Return the [X, Y] coordinate for the center point of the cell that contains the specified text.  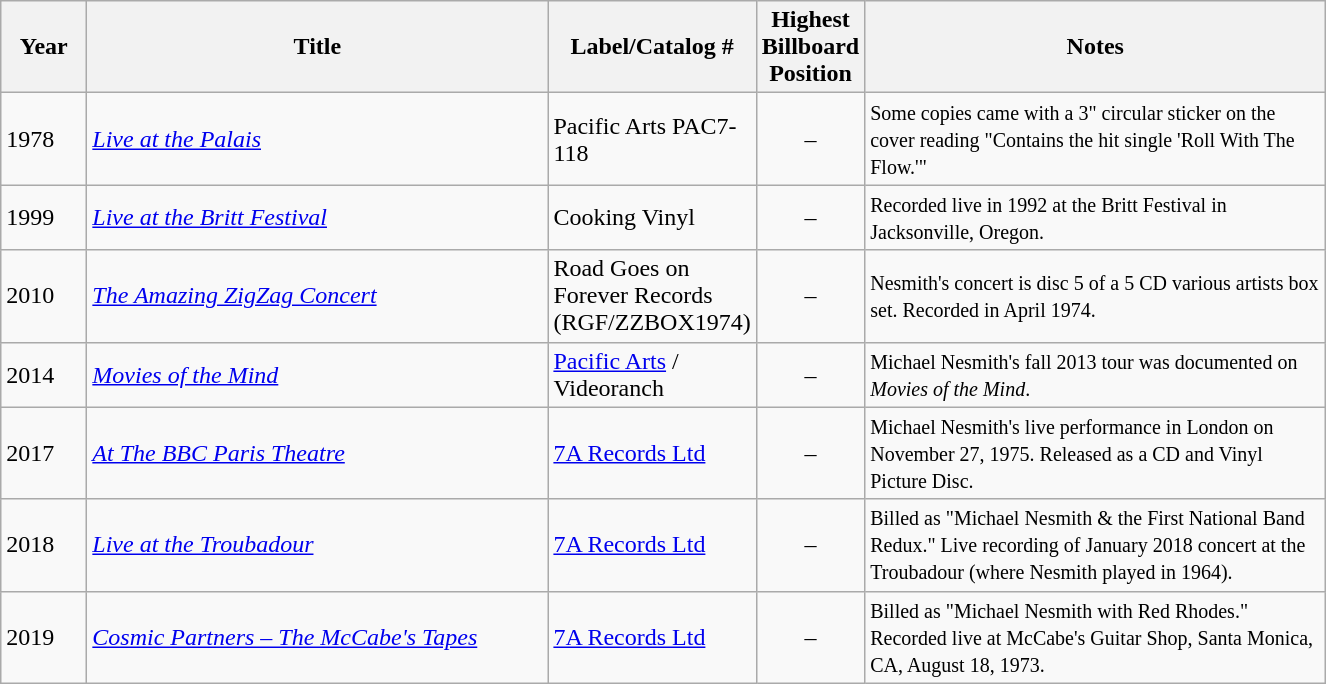
Michael Nesmith's fall 2013 tour was documented on Movies of the Mind. [1096, 374]
At The BBC Paris Theatre [318, 453]
Recorded live in 1992 at the Britt Festival in Jacksonville, Oregon. [1096, 218]
Michael Nesmith's live performance in London on November 27, 1975. Released as a CD and Vinyl Picture Disc. [1096, 453]
Cosmic Partners – The McCabe's Tapes [318, 637]
Nesmith's concert is disc 5 of a 5 CD various artists box set. Recorded in April 1974. [1096, 296]
Cooking Vinyl [652, 218]
Live at the Troubadour [318, 545]
Some copies came with a 3" circular sticker on the cover reading "Contains the hit single 'Roll With The Flow.'" [1096, 139]
2018 [44, 545]
Live at the Palais [318, 139]
1999 [44, 218]
Year [44, 47]
Label/Catalog # [652, 47]
1978 [44, 139]
2019 [44, 637]
Notes [1096, 47]
2014 [44, 374]
The Amazing ZigZag Concert [318, 296]
Pacific Arts PAC7-118 [652, 139]
Highest Billboard Position [810, 47]
2010 [44, 296]
Road Goes on Forever Records (RGF/ZZBOX1974) [652, 296]
Billed as "Michael Nesmith with Red Rhodes." Recorded live at McCabe's Guitar Shop, Santa Monica, CA, August 18, 1973. [1096, 637]
Title [318, 47]
Billed as "Michael Nesmith & the First National Band Redux." Live recording of January 2018 concert at the Troubadour (where Nesmith played in 1964). [1096, 545]
Pacific Arts / Videoranch [652, 374]
Movies of the Mind [318, 374]
2017 [44, 453]
Live at the Britt Festival [318, 218]
